Provide the (X, Y) coordinate of the cell's center where the given text is located.  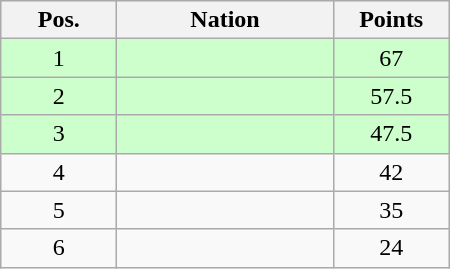
24 (391, 248)
4 (59, 172)
35 (391, 210)
47.5 (391, 134)
42 (391, 172)
6 (59, 248)
3 (59, 134)
57.5 (391, 96)
Points (391, 20)
Nation (225, 20)
5 (59, 210)
1 (59, 58)
Pos. (59, 20)
2 (59, 96)
67 (391, 58)
